Output the [X, Y] coordinate of the center of the cell containing the given text.  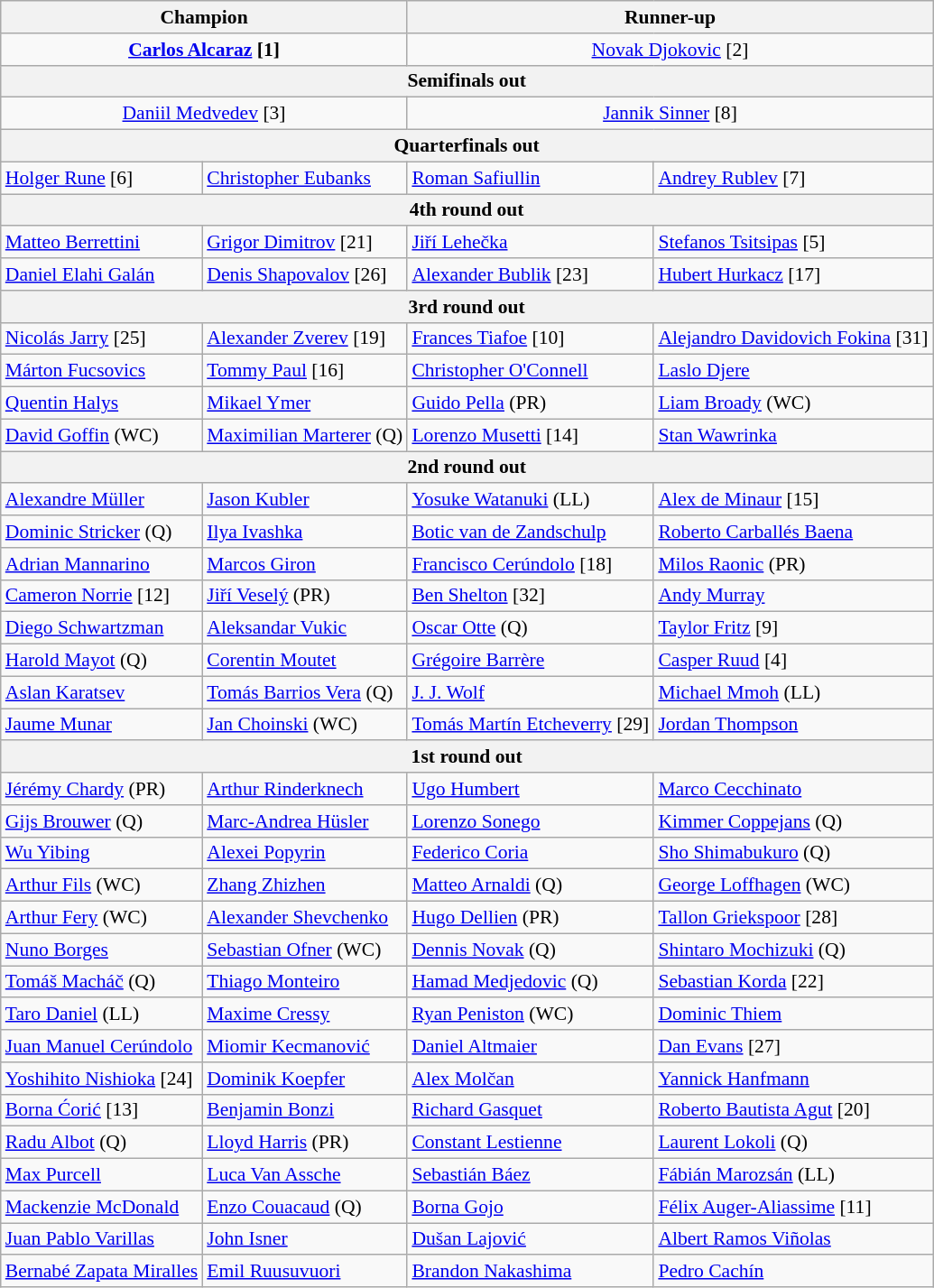
Ben Shelton [32] [531, 596]
Enzo Couacaud (Q) [305, 1207]
Tomás Barrios Vera (Q) [305, 692]
Luca Van Assche [305, 1175]
Yannick Hanfmann [792, 1079]
Denis Shapovalov [26] [305, 274]
Taylor Fritz [9] [792, 628]
Botic van de Zandschulp [531, 532]
Carlos Alcaraz [1] [204, 50]
Borna Ćorić [13] [102, 1110]
Shintaro Mochizuki (Q) [792, 950]
Daniil Medvedev [3] [204, 114]
Hugo Dellien (PR) [531, 918]
Guido Pella (PR) [531, 403]
Laslo Djere [792, 371]
Aslan Karatsev [102, 692]
Grigor Dimitrov [21] [305, 243]
Holger Rune [6] [102, 178]
Alexei Popyrin [305, 853]
J. J. Wolf [531, 692]
Yosuke Watanuki (LL) [531, 500]
Jérémy Chardy (PR) [102, 789]
2nd round out [467, 468]
Tomás Martín Etcheverry [29] [531, 725]
Nicolás Jarry [25] [102, 338]
Thiago Monteiro [305, 982]
Jordan Thompson [792, 725]
Daniel Altmaier [531, 1046]
Kimmer Coppejans (Q) [792, 821]
Frances Tiafoe [10] [531, 338]
Jannik Sinner [8] [670, 114]
Constant Lestienne [531, 1143]
Michael Mmoh (LL) [792, 692]
Sho Shimabukuro (Q) [792, 853]
Semifinals out [467, 81]
Roman Safiullin [531, 178]
Nuno Borges [102, 950]
Sebastian Ofner (WC) [305, 950]
Sebastian Korda [22] [792, 982]
Ugo Humbert [531, 789]
Cameron Norrie [12] [102, 596]
Lorenzo Musetti [14] [531, 435]
Ryan Peniston (WC) [531, 1015]
Fábián Marozsán (LL) [792, 1175]
Dominic Thiem [792, 1015]
Juan Pablo Varillas [102, 1239]
Maxime Cressy [305, 1015]
Alejandro Davidovich Fokina [31] [792, 338]
Alexander Bublik [23] [531, 274]
Maximilian Marterer (Q) [305, 435]
Lorenzo Sonego [531, 821]
Mackenzie McDonald [102, 1207]
Corentin Moutet [305, 661]
Roberto Carballés Baena [792, 532]
Jason Kubler [305, 500]
Diego Schwartzman [102, 628]
Alex de Minaur [15] [792, 500]
Andy Murray [792, 596]
4th round out [467, 210]
1st round out [467, 757]
Wu Yibing [102, 853]
Francisco Cerúndolo [18] [531, 564]
Laurent Lokoli (Q) [792, 1143]
Albert Ramos Viñolas [792, 1239]
Tommy Paul [16] [305, 371]
Quentin Halys [102, 403]
Bernabé Zapata Miralles [102, 1272]
David Goffin (WC) [102, 435]
Dennis Novak (Q) [531, 950]
George Loffhagen (WC) [792, 885]
Andrey Rublev [7] [792, 178]
Dominic Stricker (Q) [102, 532]
Taro Daniel (LL) [102, 1015]
Liam Broady (WC) [792, 403]
Runner-up [670, 17]
Federico Coria [531, 853]
Roberto Bautista Agut [20] [792, 1110]
3rd round out [467, 307]
Alexandre Müller [102, 500]
Oscar Otte (Q) [531, 628]
Tomáš Macháč (Q) [102, 982]
Jiří Veselý (PR) [305, 596]
Champion [204, 17]
Arthur Fils (WC) [102, 885]
Stefanos Tsitsipas [5] [792, 243]
Borna Gojo [531, 1207]
Dušan Lajović [531, 1239]
Adrian Mannarino [102, 564]
Jaume Munar [102, 725]
Harold Mayot (Q) [102, 661]
Radu Albot (Q) [102, 1143]
Matteo Berrettini [102, 243]
John Isner [305, 1239]
Jiří Lehečka [531, 243]
Márton Fucsovics [102, 371]
Dan Evans [27] [792, 1046]
Lloyd Harris (PR) [305, 1143]
Sebastián Báez [531, 1175]
Félix Auger-Aliassime [11] [792, 1207]
Marcos Giron [305, 564]
Ilya Ivashka [305, 532]
Emil Ruusuvuori [305, 1272]
Yoshihito Nishioka [24] [102, 1079]
Juan Manuel Cerúndolo [102, 1046]
Hubert Hurkacz [17] [792, 274]
Benjamin Bonzi [305, 1110]
Stan Wawrinka [792, 435]
Max Purcell [102, 1175]
Matteo Arnaldi (Q) [531, 885]
Arthur Rinderknech [305, 789]
Marco Cecchinato [792, 789]
Tallon Griekspoor [28] [792, 918]
Hamad Medjedovic (Q) [531, 982]
Zhang Zhizhen [305, 885]
Marc-Andrea Hüsler [305, 821]
Alexander Shevchenko [305, 918]
Daniel Elahi Galán [102, 274]
Pedro Cachín [792, 1272]
Arthur Fery (WC) [102, 918]
Mikael Ymer [305, 403]
Aleksandar Vukic [305, 628]
Alexander Zverev [19] [305, 338]
Brandon Nakashima [531, 1272]
Milos Raonic (PR) [792, 564]
Novak Djokovic [2] [670, 50]
Dominik Koepfer [305, 1079]
Casper Ruud [4] [792, 661]
Miomir Kecmanović [305, 1046]
Richard Gasquet [531, 1110]
Gijs Brouwer (Q) [102, 821]
Quarterfinals out [467, 146]
Christopher Eubanks [305, 178]
Grégoire Barrère [531, 661]
Christopher O'Connell [531, 371]
Jan Choinski (WC) [305, 725]
Alex Molčan [531, 1079]
